Return the (x, y) coordinate for the center point of the cell that contains the specified text.  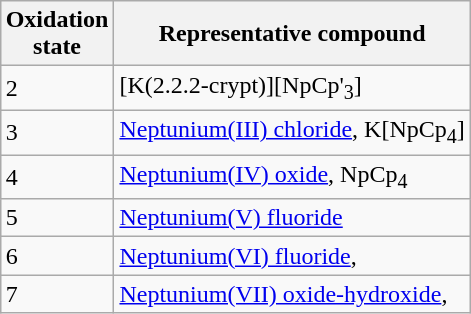
5 (57, 218)
[K(2.2.2-crypt)][NpCp'3] (292, 88)
Representative compound (292, 34)
4 (57, 176)
2 (57, 88)
7 (57, 294)
Neptunium(V) fluoride (292, 218)
Neptunium(IV) oxide, NpCp4 (292, 176)
Neptunium(VII) oxide-hydroxide, (292, 294)
6 (57, 256)
Oxidation state (57, 34)
Neptunium(VI) fluoride, (292, 256)
Neptunium(III) chloride, K[NpCp4] (292, 132)
3 (57, 132)
